Identify which cell holds the provided text, then report its (x, y) central coordinate. 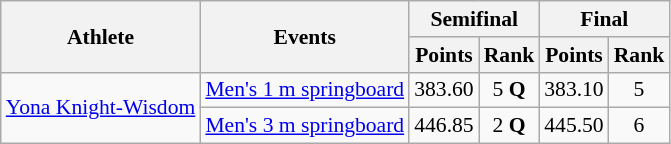
383.60 (444, 90)
Events (304, 36)
Men's 1 m springboard (304, 90)
6 (640, 126)
Final (604, 19)
5 Q (510, 90)
Athlete (101, 36)
445.50 (574, 126)
5 (640, 90)
Yona Knight-Wisdom (101, 108)
383.10 (574, 90)
2 Q (510, 126)
Semifinal (474, 19)
Men's 3 m springboard (304, 126)
446.85 (444, 126)
